Find where the given text appears and provide that cell's center as [x, y] coordinate. 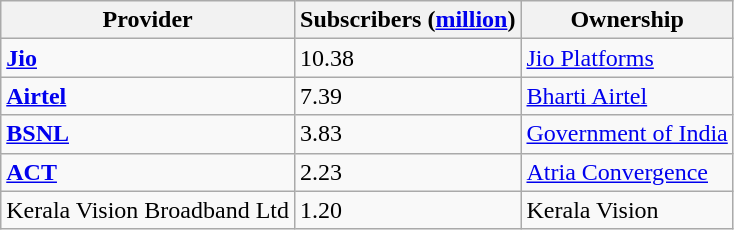
Jio [148, 58]
BSNL [148, 134]
2.23 [408, 172]
Jio Platforms [627, 58]
Bharti Airtel [627, 96]
ACT [148, 172]
Subscribers (million) [408, 20]
10.38 [408, 58]
Provider [148, 20]
Airtel [148, 96]
Government of India [627, 134]
Atria Convergence [627, 172]
7.39 [408, 96]
3.83 [408, 134]
Ownership [627, 20]
1.20 [408, 210]
Kerala Vision Broadband Ltd [148, 210]
Kerala Vision [627, 210]
